Provide the (X, Y) coordinate of the cell's center where the given text is located.  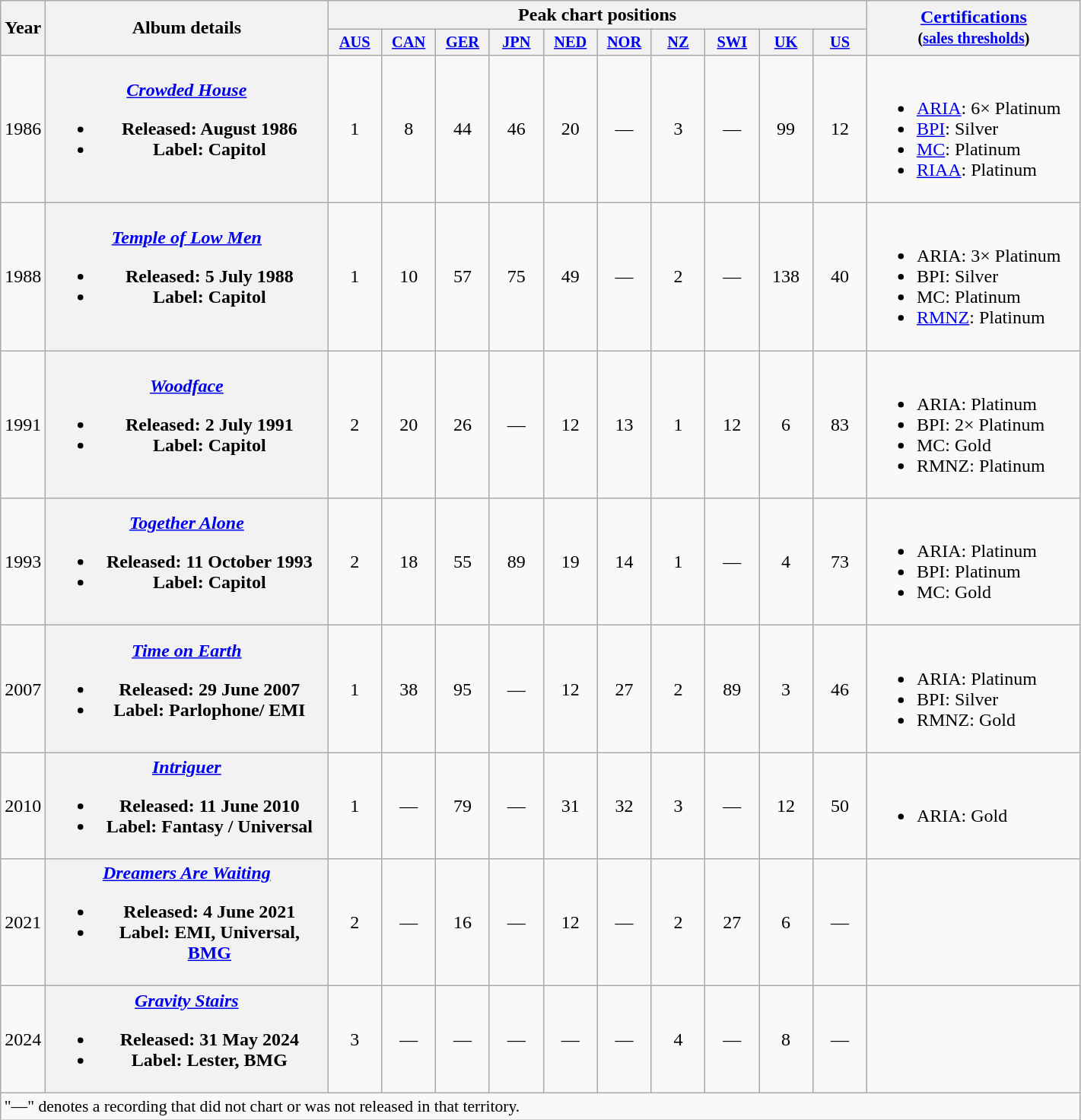
1988 (23, 277)
ARIA: PlatinumBPI: PlatinumMC: Gold (974, 562)
Gravity StairsReleased: 31 May 2024Label: Lester, BMG (187, 1039)
Dreamers Are WaitingReleased: 4 June 2021Label: EMI, Universal, BMG (187, 922)
99 (787, 129)
NOR (624, 43)
2024 (23, 1039)
GER (463, 43)
40 (840, 277)
55 (463, 562)
Time on EarthReleased: 29 June 2007Label: Parlophone/ EMI (187, 689)
AUS (355, 43)
38 (409, 689)
49 (571, 277)
NZ (679, 43)
50 (840, 806)
Crowded HouseReleased: August 1986Label: Capitol (187, 129)
IntriguerReleased: 11 June 2010Label: Fantasy / Universal (187, 806)
ARIA: 3× PlatinumBPI: SilverMC: PlatinumRMNZ: Platinum (974, 277)
18 (409, 562)
57 (463, 277)
ARIA: PlatinumBPI: SilverRMNZ: Gold (974, 689)
1991 (23, 425)
138 (787, 277)
31 (571, 806)
CAN (409, 43)
WoodfaceReleased: 2 July 1991Label: Capitol (187, 425)
14 (624, 562)
1986 (23, 129)
83 (840, 425)
ARIA: 6× PlatinumBPI: SilverMC: PlatinumRIAA: Platinum (974, 129)
JPN (516, 43)
Year (23, 28)
2007 (23, 689)
13 (624, 425)
19 (571, 562)
US (840, 43)
2021 (23, 922)
NED (571, 43)
79 (463, 806)
73 (840, 562)
95 (463, 689)
32 (624, 806)
1993 (23, 562)
ARIA: PlatinumBPI: 2× PlatinumMC: GoldRMNZ: Platinum (974, 425)
Peak chart positions (598, 15)
Together AloneReleased: 11 October 1993Label: Capitol (187, 562)
"—" denotes a recording that did not chart or was not released in that territory. (541, 1106)
Temple of Low MenReleased: 5 July 1988Label: Capitol (187, 277)
SWI (732, 43)
75 (516, 277)
UK (787, 43)
16 (463, 922)
10 (409, 277)
44 (463, 129)
Certifications(sales thresholds) (974, 28)
Album details (187, 28)
26 (463, 425)
2010 (23, 806)
ARIA: Gold (974, 806)
